Provide the [x, y] coordinate of the cell's center where the given text is located.  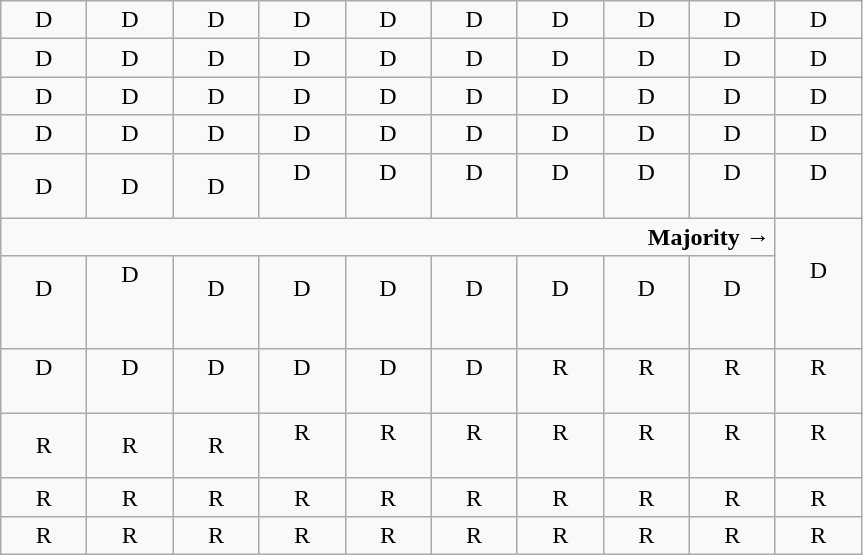
Majority → [388, 237]
